Capture the cell that displays the provided text and extract its [x, y] central coordinate. 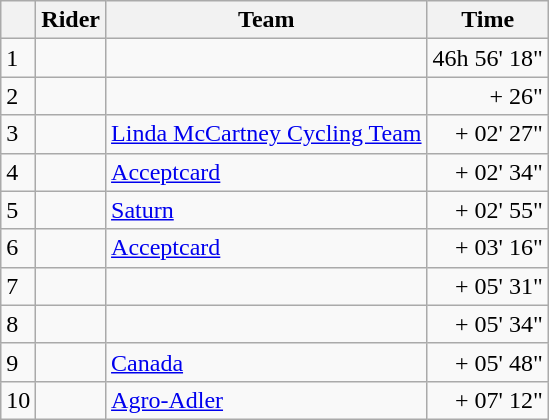
10 [18, 400]
2 [18, 96]
1 [18, 58]
6 [18, 248]
9 [18, 362]
+ 03' 16" [488, 248]
Time [488, 20]
Rider [71, 20]
3 [18, 134]
+ 05' 31" [488, 286]
46h 56' 18" [488, 58]
+ 26" [488, 96]
7 [18, 286]
Team [267, 20]
Agro-Adler [267, 400]
+ 05' 34" [488, 324]
+ 07' 12" [488, 400]
+ 02' 34" [488, 172]
Linda McCartney Cycling Team [267, 134]
5 [18, 210]
+ 05' 48" [488, 362]
4 [18, 172]
Canada [267, 362]
+ 02' 27" [488, 134]
Saturn [267, 210]
+ 02' 55" [488, 210]
8 [18, 324]
